Find where the given text appears and provide that cell's center as [X, Y] coordinate. 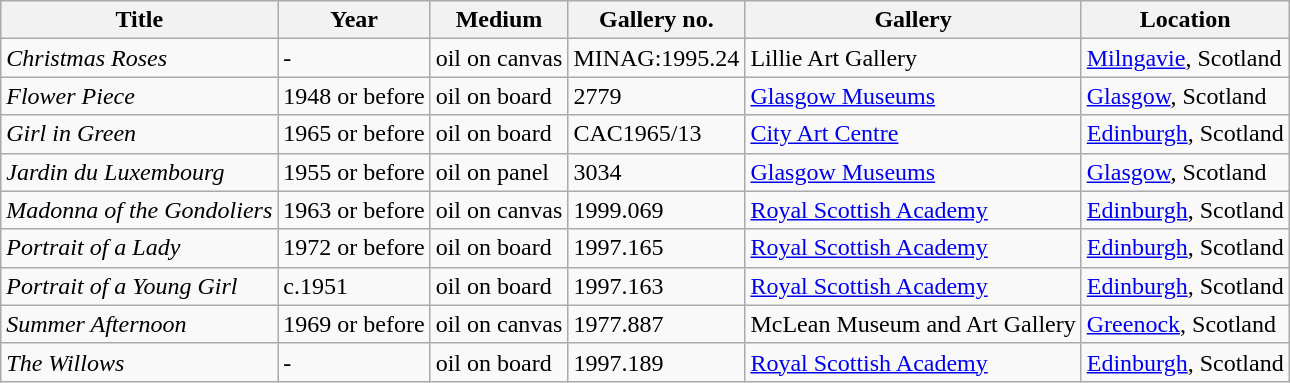
MINAG:1995.24 [656, 58]
1999.069 [656, 210]
Portrait of a Young Girl [140, 286]
Title [140, 20]
1963 or before [354, 210]
Year [354, 20]
Girl in Green [140, 134]
Location [1185, 20]
Summer Afternoon [140, 324]
CAC1965/13 [656, 134]
Medium [499, 20]
City Art Centre [913, 134]
1977.887 [656, 324]
1965 or before [354, 134]
1997.189 [656, 362]
1969 or before [354, 324]
Flower Piece [140, 96]
1948 or before [354, 96]
1997.165 [656, 248]
Gallery [913, 20]
Milngavie, Scotland [1185, 58]
1997.163 [656, 286]
3034 [656, 172]
Christmas Roses [140, 58]
oil on panel [499, 172]
1955 or before [354, 172]
Lillie Art Gallery [913, 58]
Madonna of the Gondoliers [140, 210]
Greenock, Scotland [1185, 324]
Jardin du Luxembourg [140, 172]
2779 [656, 96]
c.1951 [354, 286]
Portrait of a Lady [140, 248]
1972 or before [354, 248]
Gallery no. [656, 20]
The Willows [140, 362]
McLean Museum and Art Gallery [913, 324]
